Find where the given text appears and provide that cell's center as [x, y] coordinate. 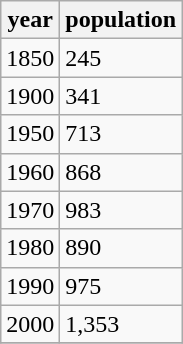
1990 [30, 286]
1850 [30, 58]
983 [121, 210]
1980 [30, 248]
868 [121, 172]
year [30, 20]
975 [121, 286]
890 [121, 248]
1,353 [121, 324]
1950 [30, 134]
1970 [30, 210]
population [121, 20]
341 [121, 96]
1900 [30, 96]
245 [121, 58]
713 [121, 134]
1960 [30, 172]
2000 [30, 324]
